Return the (x, y) coordinate for the center point of the cell that contains the specified text.  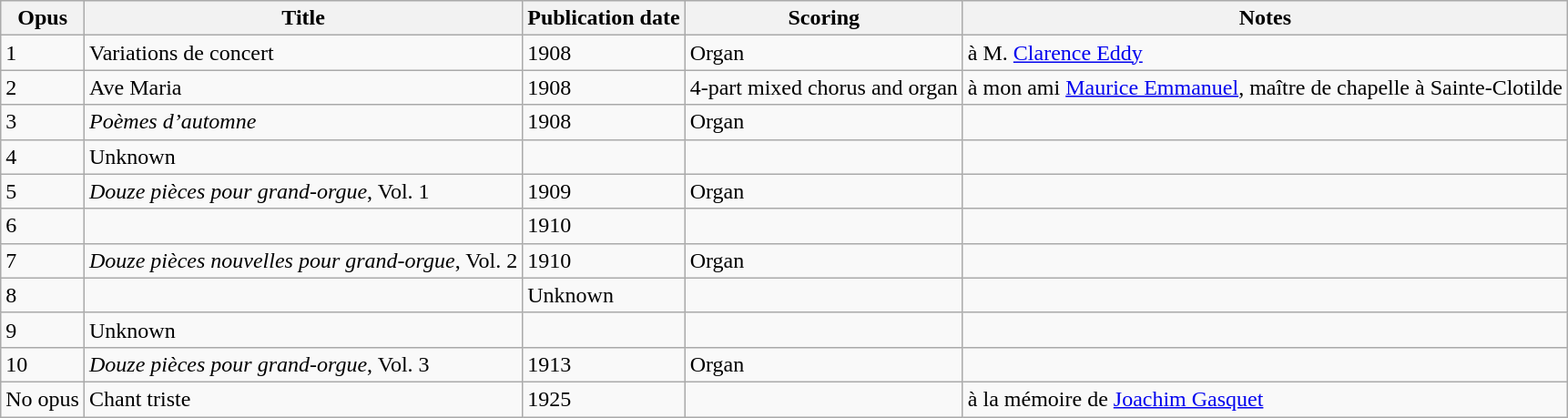
Opus (43, 18)
Scoring (823, 18)
Publication date (604, 18)
No opus (43, 399)
Douze pièces pour grand-orgue, Vol. 1 (302, 191)
1909 (604, 191)
3 (43, 122)
à M. Clarence Eddy (1265, 53)
1913 (604, 364)
Title (302, 18)
5 (43, 191)
Poèmes d’automne (302, 122)
4-part mixed chorus and organ (823, 87)
6 (43, 226)
1 (43, 53)
Ave Maria (302, 87)
Chant triste (302, 399)
8 (43, 295)
Douze pièces nouvelles pour grand-orgue, Vol. 2 (302, 260)
à la mémoire de Joachim Gasquet (1265, 399)
à mon ami Maurice Emmanuel, maître de chapelle à Sainte-Clotilde (1265, 87)
Variations de concert (302, 53)
4 (43, 157)
7 (43, 260)
9 (43, 330)
Douze pièces pour grand-orgue, Vol. 3 (302, 364)
10 (43, 364)
2 (43, 87)
1925 (604, 399)
Notes (1265, 18)
